For the text-containing cell, return its midpoint in (X, Y) coordinate format. 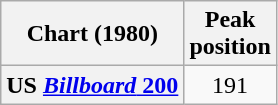
Chart (1980) (92, 34)
US Billboard 200 (92, 85)
Peakposition (230, 34)
191 (230, 85)
